For the text-containing cell, return its midpoint in [x, y] coordinate format. 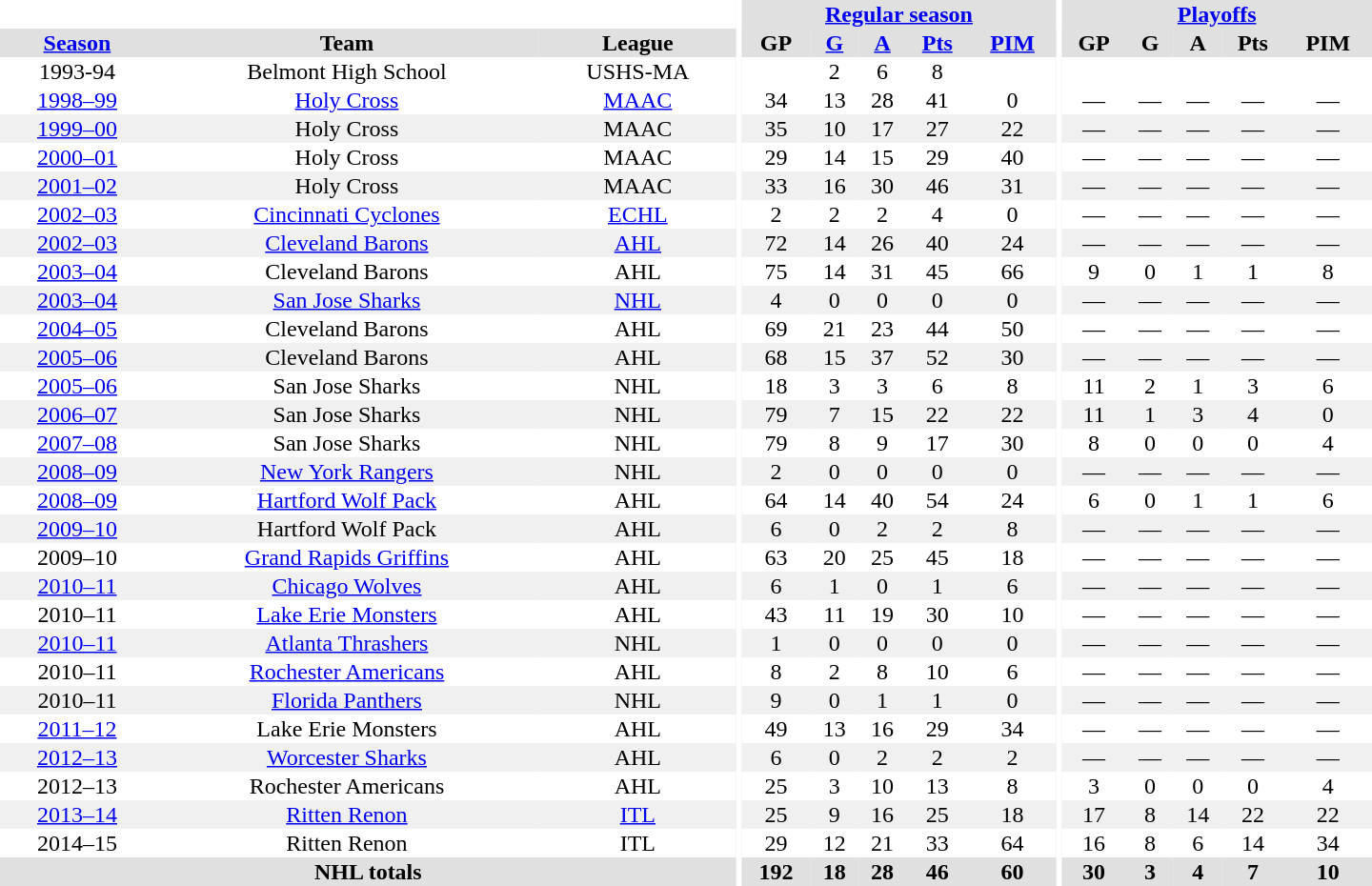
2000–01 [77, 157]
USHS-MA [638, 71]
Playoffs [1217, 14]
New York Rangers [347, 472]
1999–00 [77, 129]
Florida Panthers [347, 700]
50 [1012, 329]
Cincinnati Cyclones [347, 214]
NHL totals [368, 872]
1998–99 [77, 100]
2013–14 [77, 815]
12 [835, 843]
44 [938, 329]
2014–15 [77, 843]
68 [776, 357]
27 [938, 129]
41 [938, 100]
75 [776, 272]
Regular season [899, 14]
2006–07 [77, 414]
2011–12 [77, 729]
66 [1012, 272]
49 [776, 729]
35 [776, 129]
Atlanta Thrashers [347, 643]
Grand Rapids Griffins [347, 557]
54 [938, 500]
19 [882, 614]
52 [938, 357]
Worcester Sharks [347, 757]
37 [882, 357]
Team [347, 43]
63 [776, 557]
ECHL [638, 214]
26 [882, 243]
72 [776, 243]
Chicago Wolves [347, 586]
2004–05 [77, 329]
20 [835, 557]
2007–08 [77, 443]
Belmont High School [347, 71]
43 [776, 614]
23 [882, 329]
60 [1012, 872]
69 [776, 329]
192 [776, 872]
2001–02 [77, 186]
League [638, 43]
Season [77, 43]
1993-94 [77, 71]
